Provide the [x, y] coordinate of the cell's center where the given text is located.  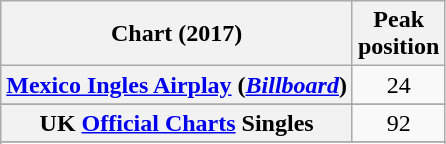
Mexico Ingles Airplay (Billboard) [177, 85]
Chart (2017) [177, 34]
92 [398, 123]
UK Official Charts Singles [177, 123]
24 [398, 85]
Peak position [398, 34]
